Return the (x, y) coordinate for the center point of the cell that contains the specified text.  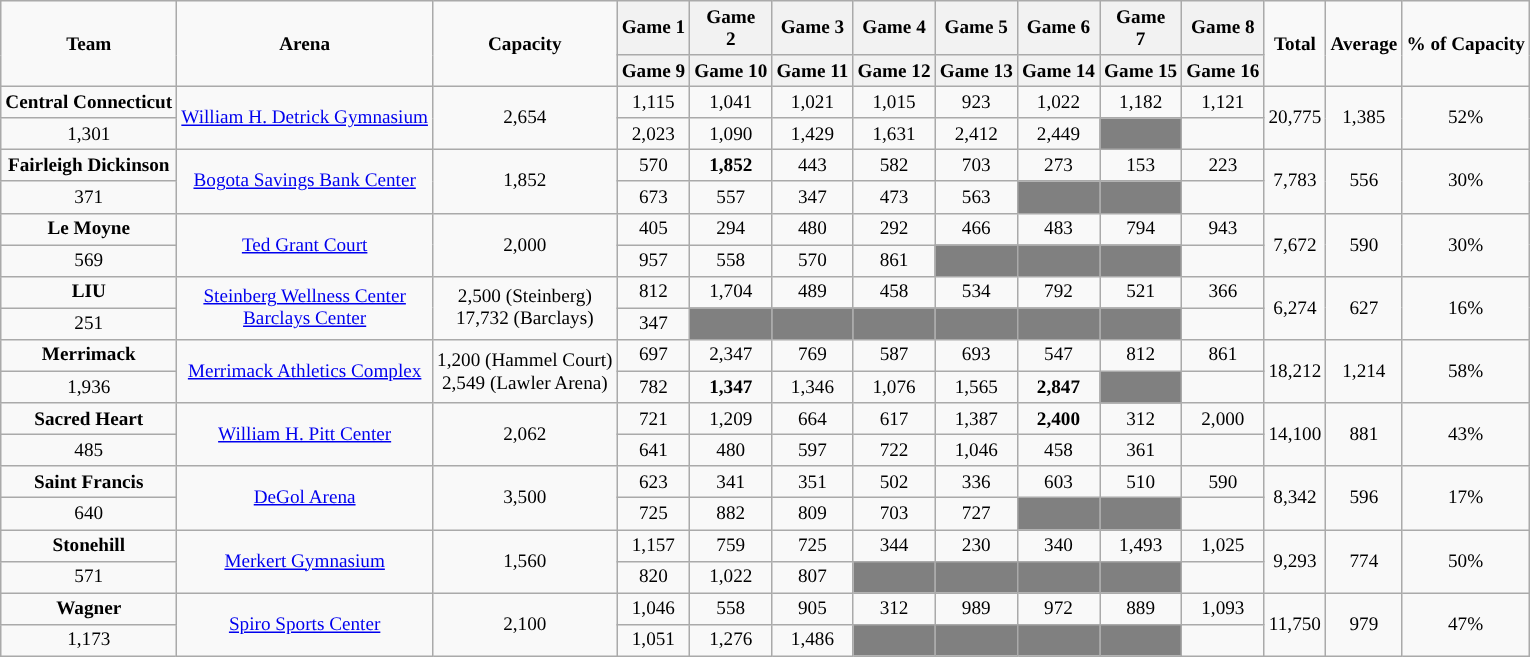
587 (894, 355)
Game 6 (1058, 28)
2,654 (526, 118)
582 (894, 166)
882 (731, 514)
809 (812, 514)
340 (1058, 545)
489 (812, 292)
597 (812, 450)
Central Connecticut (89, 102)
1,346 (812, 387)
Sacred Heart (89, 419)
617 (894, 419)
341 (731, 482)
483 (1058, 229)
759 (731, 545)
943 (1223, 229)
443 (812, 166)
557 (731, 197)
DeGol Arena (305, 498)
Average (1364, 44)
1,041 (731, 102)
989 (976, 609)
603 (1058, 482)
569 (89, 261)
3,500 (526, 498)
14,100 (1295, 434)
273 (1058, 166)
Game7 (1141, 28)
693 (976, 355)
1,076 (894, 387)
641 (654, 450)
782 (654, 387)
Game 12 (894, 71)
2,500 (Steinberg)17,732 (Barclays) (526, 308)
2,400 (1058, 419)
727 (976, 514)
Game 9 (654, 71)
820 (654, 577)
1,486 (812, 640)
8,342 (1295, 498)
1,493 (1141, 545)
1,115 (654, 102)
Game 8 (1223, 28)
485 (89, 450)
1,090 (731, 134)
351 (812, 482)
Merrimack (89, 355)
769 (812, 355)
Game 1 (654, 28)
1,157 (654, 545)
Game 14 (1058, 71)
251 (89, 324)
1,021 (812, 102)
596 (1364, 498)
1,182 (1141, 102)
673 (654, 197)
905 (812, 609)
Game 3 (812, 28)
Capacity (526, 44)
1,025 (1223, 545)
11,750 (1295, 624)
17% (1466, 498)
502 (894, 482)
361 (1141, 450)
LIU (89, 292)
664 (812, 419)
153 (1141, 166)
547 (1058, 355)
534 (976, 292)
7,672 (1295, 244)
Merkert Gymnasium (305, 560)
1,631 (894, 134)
336 (976, 482)
% of Capacity (1466, 44)
Game 5 (976, 28)
722 (894, 450)
2,347 (731, 355)
344 (894, 545)
Spiro Sports Center (305, 624)
371 (89, 197)
Team (89, 44)
Stonehill (89, 545)
1,121 (1223, 102)
774 (1364, 560)
794 (1141, 229)
889 (1141, 609)
Total (1295, 44)
979 (1364, 624)
807 (812, 577)
294 (731, 229)
881 (1364, 434)
405 (654, 229)
52% (1466, 118)
Game 16 (1223, 71)
627 (1364, 308)
20,775 (1295, 118)
2,062 (526, 434)
Ted Grant Court (305, 244)
1,704 (731, 292)
Wagner (89, 609)
1,173 (89, 640)
1,209 (731, 419)
2,847 (1058, 387)
William H. Detrick Gymnasium (305, 118)
1,276 (731, 640)
1,385 (1364, 118)
2,023 (654, 134)
697 (654, 355)
William H. Pitt Center (305, 434)
1,051 (654, 640)
Arena (305, 44)
Game 15 (1141, 71)
6,274 (1295, 308)
47% (1466, 624)
16% (1466, 308)
1,560 (526, 560)
473 (894, 197)
563 (976, 197)
466 (976, 229)
1,301 (89, 134)
58% (1466, 370)
972 (1058, 609)
50% (1466, 560)
623 (654, 482)
1,214 (1364, 370)
223 (1223, 166)
2,412 (976, 134)
Saint Francis (89, 482)
510 (1141, 482)
Fairleigh Dickinson (89, 166)
Steinberg Wellness CenterBarclays Center (305, 308)
2,449 (1058, 134)
571 (89, 577)
1,347 (731, 387)
1,429 (812, 134)
Merrimack Athletics Complex (305, 370)
1,200 (Hammel Court)2,549 (Lawler Arena) (526, 370)
957 (654, 261)
721 (654, 419)
1,093 (1223, 609)
1,387 (976, 419)
Game2 (731, 28)
7,783 (1295, 182)
366 (1223, 292)
556 (1364, 182)
521 (1141, 292)
Game 13 (976, 71)
Le Moyne (89, 229)
43% (1466, 434)
792 (1058, 292)
Game 4 (894, 28)
230 (976, 545)
1,565 (976, 387)
18,212 (1295, 370)
640 (89, 514)
923 (976, 102)
1,936 (89, 387)
Game 11 (812, 71)
292 (894, 229)
1,015 (894, 102)
Game 10 (731, 71)
2,100 (526, 624)
9,293 (1295, 560)
Bogota Savings Bank Center (305, 182)
